Locate the cell with the specified text and output its (x, y) center coordinate. 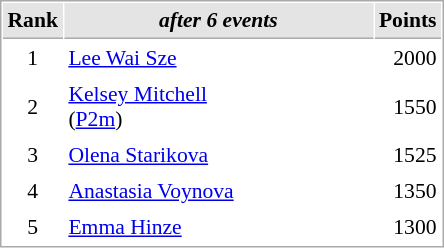
Emma Hinze (218, 227)
Rank (32, 21)
Points (408, 21)
Kelsey Mitchell(P2m) (218, 106)
Lee Wai Sze (218, 57)
1300 (408, 227)
2000 (408, 57)
4 (32, 191)
after 6 events (218, 21)
1525 (408, 155)
1350 (408, 191)
3 (32, 155)
2 (32, 106)
1550 (408, 106)
Anastasia Voynova (218, 191)
Olena Starikova (218, 155)
1 (32, 57)
5 (32, 227)
